Search for the cell housing the specified text and yield its [X, Y] center coordinate. 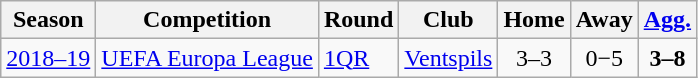
1QR [358, 58]
0−5 [604, 58]
Club [448, 20]
Away [604, 20]
Home [534, 20]
3–3 [534, 58]
2018–19 [48, 58]
Agg. [667, 20]
Round [358, 20]
Ventspils [448, 58]
Competition [208, 20]
3–8 [667, 58]
Season [48, 20]
UEFA Europa League [208, 58]
